Determine the [X, Y] coordinate at the center of the cell enclosing the given text.  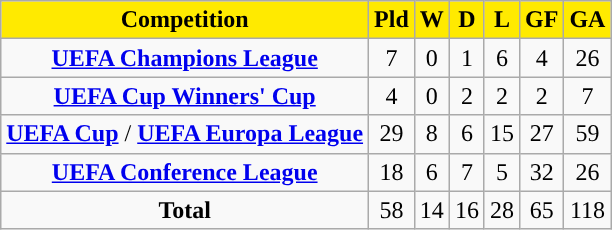
Pld [392, 20]
UEFA Conference League [185, 172]
28 [502, 210]
UEFA Cup / UEFA Europa League [185, 134]
D [466, 20]
W [432, 20]
UEFA Cup Winners' Cup [185, 96]
27 [542, 134]
Total [185, 210]
Competition [185, 20]
15 [502, 134]
18 [392, 172]
L [502, 20]
59 [588, 134]
58 [392, 210]
1 [466, 58]
GA [588, 20]
UEFA Champions League [185, 58]
5 [502, 172]
14 [432, 210]
8 [432, 134]
GF [542, 20]
65 [542, 210]
16 [466, 210]
32 [542, 172]
29 [392, 134]
118 [588, 210]
